Find where the given text appears and provide that cell's center as (x, y) coordinate. 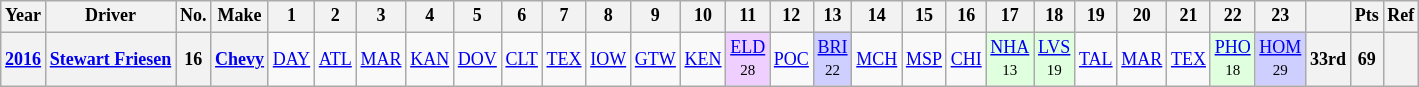
GTW (656, 59)
18 (1054, 16)
69 (1366, 59)
ATL (335, 59)
Pts (1366, 16)
MSP (924, 59)
CLT (522, 59)
4 (430, 16)
14 (877, 16)
15 (924, 16)
ELD28 (748, 59)
Make (240, 16)
MCH (877, 59)
Stewart Friesen (110, 59)
Chevy (240, 59)
IOW (608, 59)
PHO18 (1232, 59)
KEN (703, 59)
33rd (1328, 59)
13 (832, 16)
NHA13 (1010, 59)
CHI (966, 59)
10 (703, 16)
2016 (24, 59)
12 (792, 16)
No. (194, 16)
TAL (1096, 59)
Driver (110, 16)
3 (381, 16)
BRI22 (832, 59)
11 (748, 16)
2 (335, 16)
DOV (477, 59)
23 (1280, 16)
1 (291, 16)
9 (656, 16)
22 (1232, 16)
DAY (291, 59)
7 (564, 16)
LVS19 (1054, 59)
Year (24, 16)
HOM29 (1280, 59)
KAN (430, 59)
19 (1096, 16)
6 (522, 16)
17 (1010, 16)
POC (792, 59)
Ref (1401, 16)
5 (477, 16)
20 (1142, 16)
21 (1189, 16)
8 (608, 16)
